Provide the (x, y) coordinate of the cell's center where the given text is located.  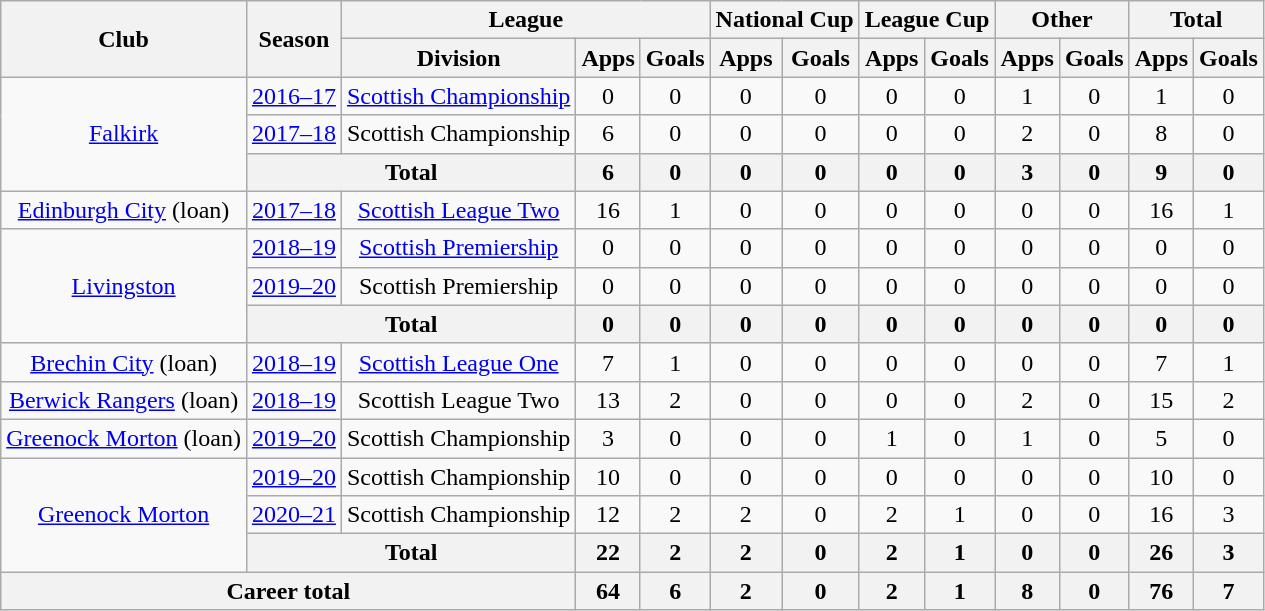
Falkirk (124, 134)
22 (608, 553)
Greenock Morton (124, 515)
Greenock Morton (loan) (124, 438)
Edinburgh City (loan) (124, 210)
13 (608, 400)
Brechin City (loan) (124, 362)
76 (1161, 591)
64 (608, 591)
2020–21 (294, 515)
15 (1161, 400)
Berwick Rangers (loan) (124, 400)
2016–17 (294, 96)
Career total (288, 591)
National Cup (784, 20)
5 (1161, 438)
Livingston (124, 286)
Club (124, 39)
26 (1161, 553)
9 (1161, 172)
Season (294, 39)
Scottish League One (458, 362)
League (526, 20)
Division (458, 58)
Other (1062, 20)
12 (608, 515)
League Cup (927, 20)
